Scan for the cell matching the given text and deliver its [x, y] coordinate at center. 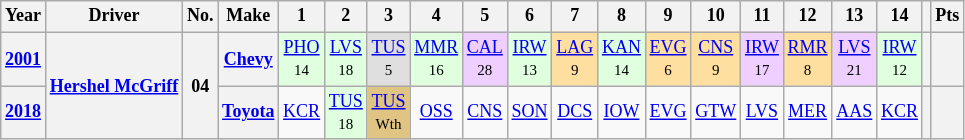
MMR16 [436, 59]
4 [436, 16]
TUS18 [346, 113]
10 [716, 16]
5 [486, 16]
IRW12 [900, 59]
TUSWth [388, 113]
1 [302, 16]
Hershel McGriff [114, 86]
LVS18 [346, 59]
TUS5 [388, 59]
9 [668, 16]
EVG6 [668, 59]
Chevy [248, 59]
2018 [24, 113]
12 [808, 16]
Year [24, 16]
LVS [762, 113]
EVG [668, 113]
6 [530, 16]
OSS [436, 113]
MER [808, 113]
3 [388, 16]
CNS9 [716, 59]
CNS [486, 113]
11 [762, 16]
8 [622, 16]
04 [200, 86]
CAL28 [486, 59]
Make [248, 16]
RMR8 [808, 59]
IRW17 [762, 59]
Pts [948, 16]
LAG9 [575, 59]
SON [530, 113]
DCS [575, 113]
Driver [114, 16]
IRW13 [530, 59]
IOW [622, 113]
PHO14 [302, 59]
Toyota [248, 113]
GTW [716, 113]
2 [346, 16]
KAN14 [622, 59]
No. [200, 16]
2001 [24, 59]
LVS21 [854, 59]
AAS [854, 113]
13 [854, 16]
7 [575, 16]
14 [900, 16]
